Detect which cell encompasses the target text, then output its (x, y) center coordinate. 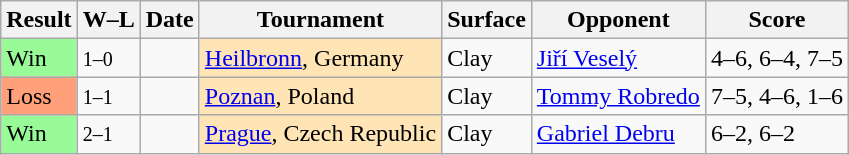
1–1 (108, 96)
7–5, 4–6, 1–6 (776, 96)
Opponent (618, 20)
Poznan, Poland (320, 96)
Tournament (320, 20)
Heilbronn, Germany (320, 58)
Tommy Robredo (618, 96)
Prague, Czech Republic (320, 134)
Gabriel Debru (618, 134)
1–0 (108, 58)
Result (39, 20)
4–6, 6–4, 7–5 (776, 58)
Loss (39, 96)
Surface (487, 20)
6–2, 6–2 (776, 134)
2–1 (108, 134)
Score (776, 20)
Date (170, 20)
Jiří Veselý (618, 58)
W–L (108, 20)
